Extract the (x, y) coordinate from the center of the cell holding the provided text.  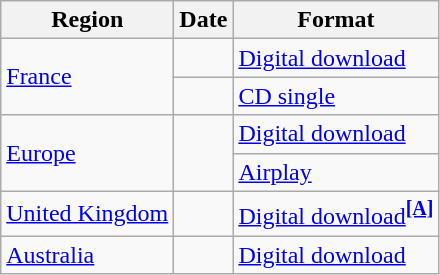
Australia (88, 255)
Region (88, 20)
Digital download[A] (336, 214)
Europe (88, 153)
France (88, 77)
Airplay (336, 172)
Date (204, 20)
CD single (336, 96)
United Kingdom (88, 214)
Format (336, 20)
